Find where the given text appears and provide that cell's center as [X, Y] coordinate. 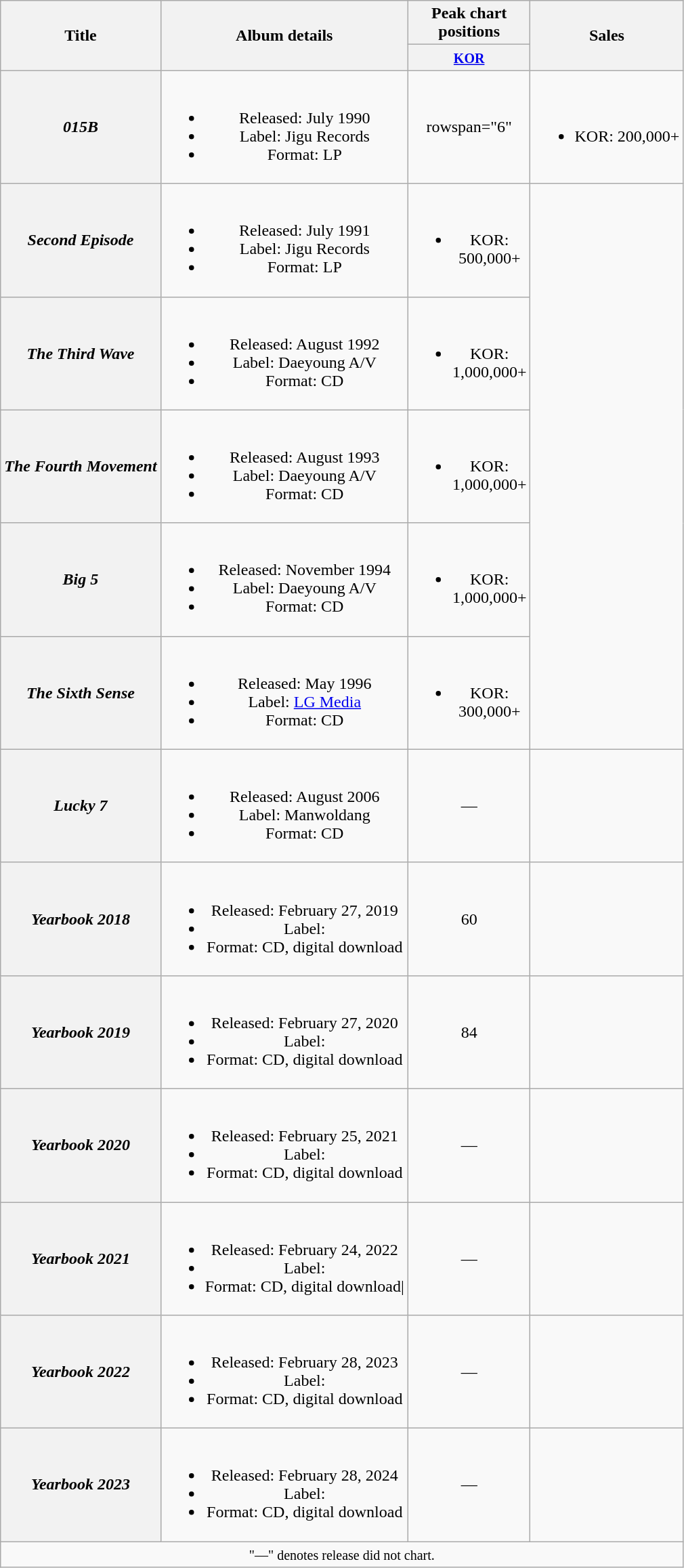
Released: November 1994Label: Daeyoung A/VFormat: CD [284, 580]
Yearbook 2021 [81, 1258]
Big 5 [81, 580]
KOR [469, 58]
Peak chart positions [469, 23]
Sales [607, 35]
Yearbook 2019 [81, 1032]
The Sixth Sense [81, 692]
Yearbook 2022 [81, 1372]
Released: February 24, 2022Label: Format: CD, digital download| [284, 1258]
Released: May 1996Label: LG MediaFormat: CD [284, 692]
Released: February 25, 2021Label: Format: CD, digital download [284, 1145]
Lucky 7 [81, 806]
Released: August 1993Label: Daeyoung A/VFormat: CD [284, 466]
Released: February 28, 2024Label: Format: CD, digital download [284, 1485]
Released: February 28, 2023Label: Format: CD, digital download [284, 1372]
Album details [284, 35]
rowspan="6" [469, 127]
Yearbook 2020 [81, 1145]
The Fourth Movement [81, 466]
Second Episode [81, 240]
84 [469, 1032]
KOR: 300,000+ [469, 692]
60 [469, 918]
015B [81, 127]
Yearbook 2023 [81, 1485]
The Third Wave [81, 354]
Released: August 2006Label: ManwoldangFormat: CD [284, 806]
Released: February 27, 2020Label: Format: CD, digital download [284, 1032]
KOR: 500,000+ [469, 240]
Released: August 1992Label: Daeyoung A/VFormat: CD [284, 354]
"—" denotes release did not chart. [342, 1554]
Yearbook 2018 [81, 918]
Released: July 1990Label: Jigu RecordsFormat: LP [284, 127]
Title [81, 35]
Released: July 1991Label: Jigu RecordsFormat: LP [284, 240]
KOR: 200,000+ [607, 127]
Released: February 27, 2019Label: Format: CD, digital download [284, 918]
